Detect which cell encompasses the target text, then output its [x, y] center coordinate. 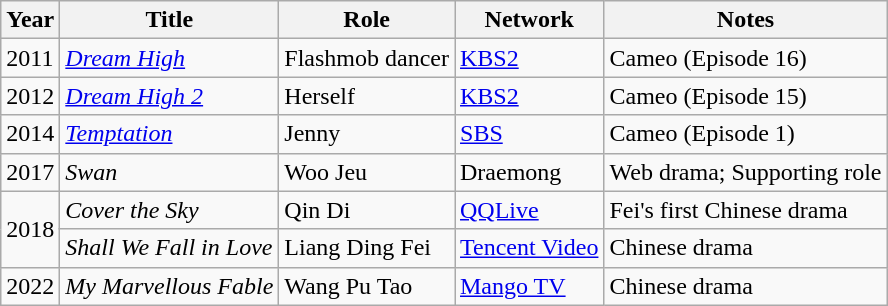
Tencent Video [528, 248]
Herself [367, 96]
Shall We Fall in Love [170, 248]
2014 [30, 134]
Wang Pu Tao [367, 286]
Draemong [528, 172]
Cameo (Episode 15) [746, 96]
Woo Jeu [367, 172]
2022 [30, 286]
Year [30, 20]
Network [528, 20]
Web drama; Supporting role [746, 172]
Swan [170, 172]
Jenny [367, 134]
Liang Ding Fei [367, 248]
Temptation [170, 134]
Flashmob dancer [367, 58]
2012 [30, 96]
Cover the Sky [170, 210]
Dream High 2 [170, 96]
Cameo (Episode 16) [746, 58]
Qin Di [367, 210]
SBS [528, 134]
Notes [746, 20]
Fei's first Chinese drama [746, 210]
Title [170, 20]
2018 [30, 229]
2011 [30, 58]
2017 [30, 172]
My Marvellous Fable [170, 286]
Mango TV [528, 286]
Role [367, 20]
Dream High [170, 58]
QQLive [528, 210]
Cameo (Episode 1) [746, 134]
